Pinpoint the cell where the given text exists, returning its (x, y) midpoint coordinate. 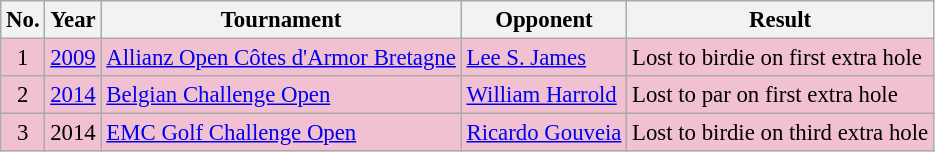
Ricardo Gouveia (544, 133)
Lost to birdie on first extra hole (780, 58)
Result (780, 20)
No. (23, 20)
EMC Golf Challenge Open (281, 133)
Year (73, 20)
Lost to par on first extra hole (780, 95)
Belgian Challenge Open (281, 95)
William Harrold (544, 95)
Tournament (281, 20)
2009 (73, 58)
1 (23, 58)
Lost to birdie on third extra hole (780, 133)
3 (23, 133)
2 (23, 95)
Allianz Open Côtes d'Armor Bretagne (281, 58)
Opponent (544, 20)
Lee S. James (544, 58)
